Provide the [x, y] coordinate of the cell's center where the given text is located.  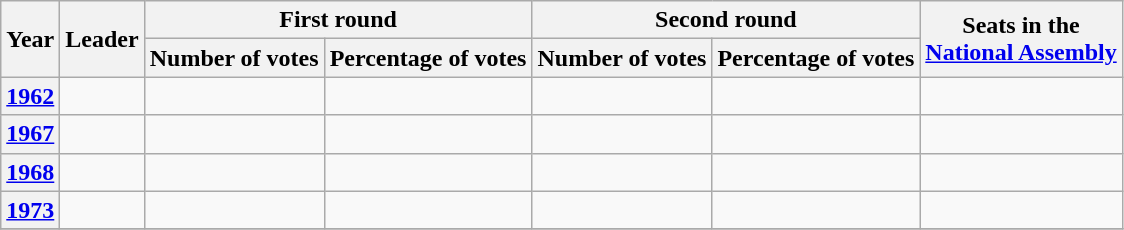
1962 [30, 96]
First round [338, 20]
1973 [30, 210]
Second round [726, 20]
Year [30, 39]
Seats in the National Assembly [1021, 39]
1968 [30, 172]
Leader [102, 39]
1967 [30, 134]
